For the text-containing cell, return its midpoint in [X, Y] coordinate format. 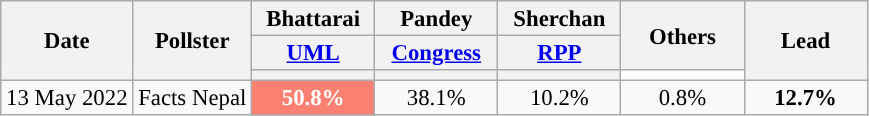
Facts Nepal [192, 98]
Lead [806, 41]
Pandey [436, 18]
Sherchan [560, 18]
Bhattarai [314, 18]
38.1% [436, 98]
Date [67, 41]
10.2% [560, 98]
50.8% [314, 98]
12.7% [806, 98]
0.8% [682, 98]
Pollster [192, 41]
13 May 2022 [67, 98]
Congress [436, 54]
Others [682, 36]
RPP [560, 54]
UML [314, 54]
